Capture the cell that displays the provided text and extract its (x, y) central coordinate. 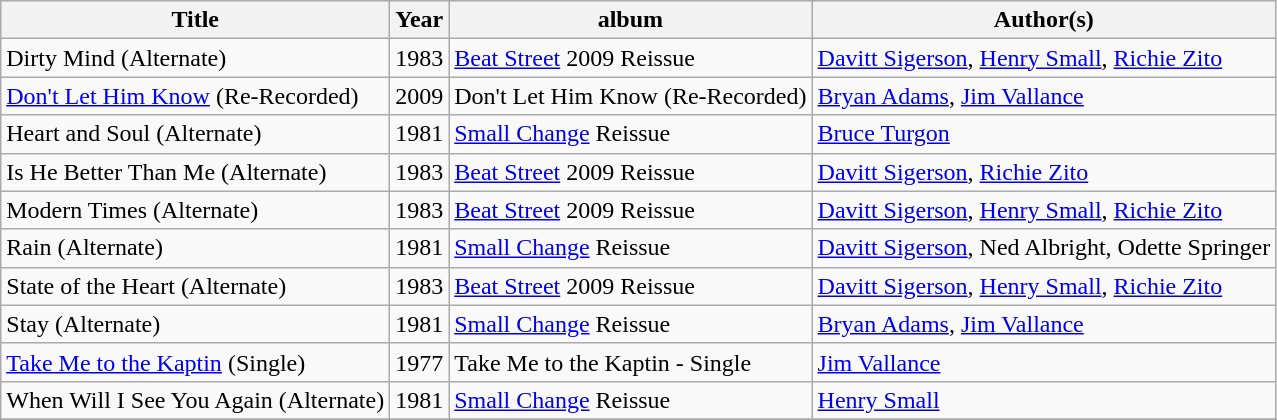
Take Me to the Kaptin (Single) (196, 362)
Jim Vallance (1044, 362)
Take Me to the Kaptin - Single (630, 362)
album (630, 20)
Author(s) (1044, 20)
Rain (Alternate) (196, 248)
2009 (420, 96)
Heart and Soul (Alternate) (196, 134)
Modern Times (Alternate) (196, 210)
Davitt Sigerson, Ned Albright, Odette Springer (1044, 248)
Title (196, 20)
Henry Small (1044, 400)
1977 (420, 362)
Year (420, 20)
Dirty Mind (Alternate) (196, 58)
Stay (Alternate) (196, 324)
Davitt Sigerson, Richie Zito (1044, 172)
Bruce Turgon (1044, 134)
State of the Heart (Alternate) (196, 286)
When Will I See You Again (Alternate) (196, 400)
Is He Better Than Me (Alternate) (196, 172)
